Locate the cell with the specified text and output its [X, Y] center coordinate. 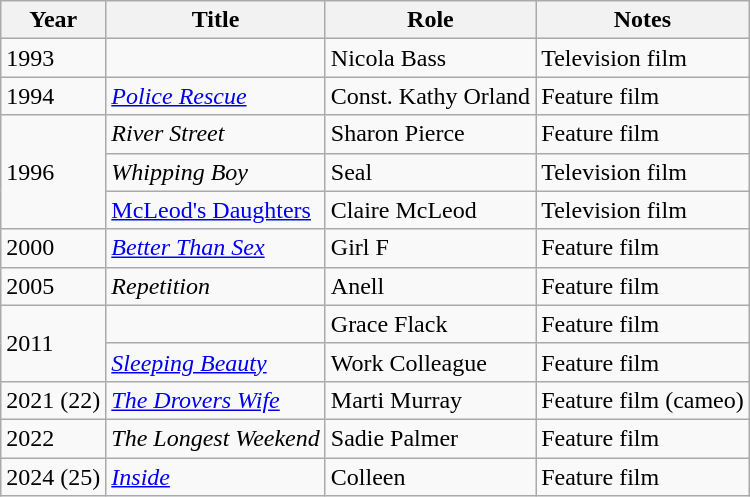
Const. Kathy Orland [430, 96]
2000 [54, 248]
1993 [54, 58]
Repetition [216, 286]
Inside [216, 477]
The Drovers Wife [216, 400]
Notes [643, 20]
Anell [430, 286]
Marti Murray [430, 400]
Claire McLeod [430, 210]
Sadie Palmer [430, 438]
2021 (22) [54, 400]
Title [216, 20]
Role [430, 20]
Nicola Bass [430, 58]
1996 [54, 172]
The Longest Weekend [216, 438]
1994 [54, 96]
2022 [54, 438]
Sleeping Beauty [216, 362]
Whipping Boy [216, 172]
McLeod's Daughters [216, 210]
River Street [216, 134]
2024 (25) [54, 477]
Work Colleague [430, 362]
Girl F [430, 248]
2005 [54, 286]
Feature film (cameo) [643, 400]
Seal [430, 172]
Colleen [430, 477]
Police Rescue [216, 96]
Sharon Pierce [430, 134]
Better Than Sex [216, 248]
Year [54, 20]
2011 [54, 343]
Grace Flack [430, 324]
